Return (x, y) of the center of cell containing provided text 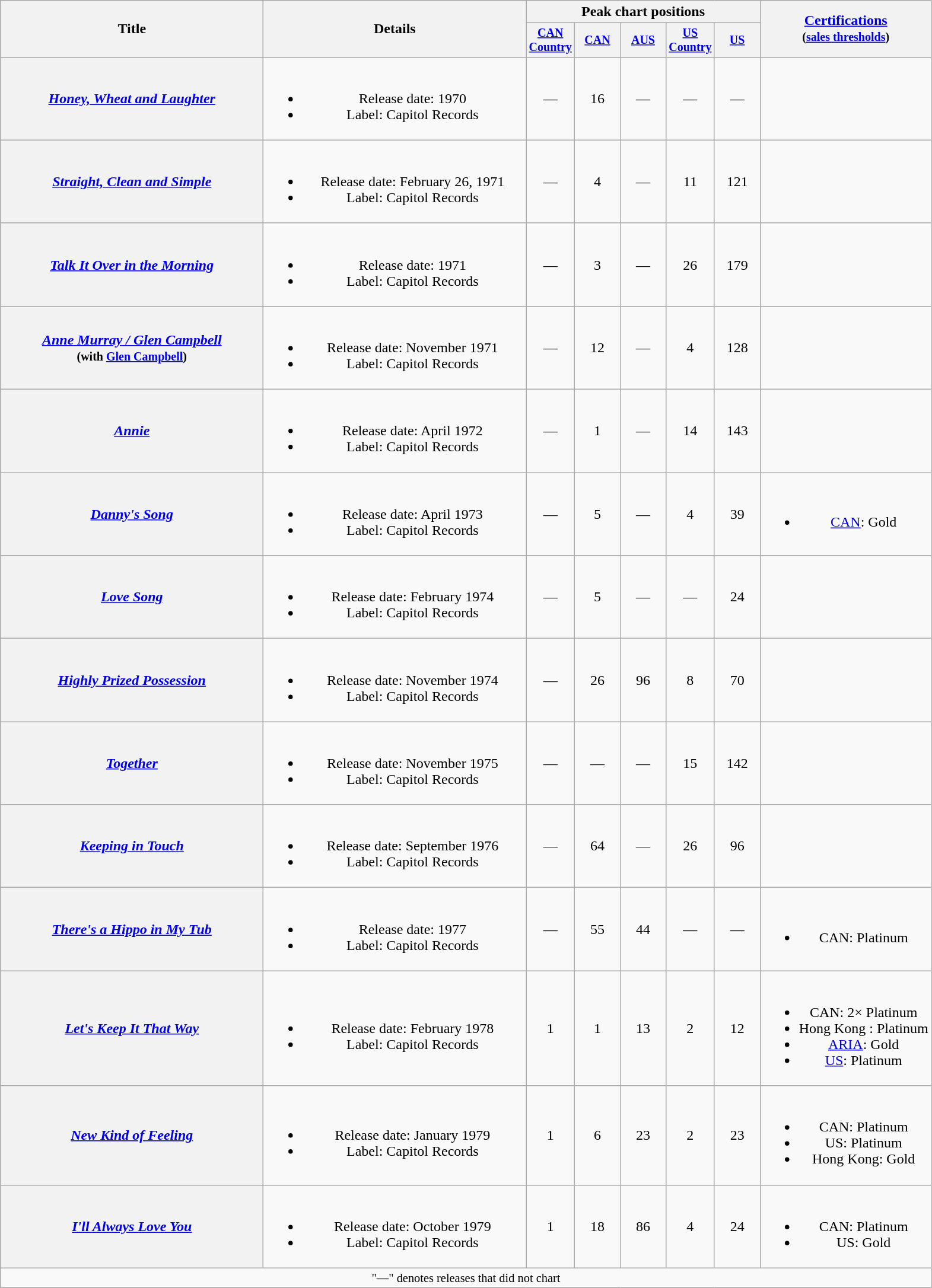
86 (643, 1226)
70 (737, 680)
Release date: 1971Label: Capitol Records (395, 264)
Together (132, 763)
Love Song (132, 597)
"—" denotes releases that did not chart (466, 1278)
US Country (690, 40)
15 (690, 763)
13 (643, 1028)
CAN: 2× PlatinumHong Kong : PlatinumARIA: GoldUS: Platinum (846, 1028)
Release date: November 1971Label: Capitol Records (395, 347)
143 (737, 431)
CAN Country (551, 40)
CAN: Platinum (846, 929)
CAN (598, 40)
Title (132, 29)
Release date: April 1972Label: Capitol Records (395, 431)
Release date: April 1973Label: Capitol Records (395, 514)
Talk It Over in the Morning (132, 264)
Release date: January 1979Label: Capitol Records (395, 1135)
US (737, 40)
8 (690, 680)
128 (737, 347)
64 (598, 846)
3 (598, 264)
CAN: PlatinumUS: PlatinumHong Kong: Gold (846, 1135)
Annie (132, 431)
16 (598, 98)
121 (737, 181)
142 (737, 763)
Release date: February 26, 1971Label: Capitol Records (395, 181)
11 (690, 181)
Details (395, 29)
Honey, Wheat and Laughter (132, 98)
CAN: PlatinumUS: Gold (846, 1226)
179 (737, 264)
Release date: October 1979Label: Capitol Records (395, 1226)
Release date: February 1978Label: Capitol Records (395, 1028)
55 (598, 929)
44 (643, 929)
Release date: September 1976Label: Capitol Records (395, 846)
Danny's Song (132, 514)
Anne Murray / Glen Campbell(with Glen Campbell) (132, 347)
18 (598, 1226)
39 (737, 514)
Release date: November 1975Label: Capitol Records (395, 763)
Peak chart positions (643, 12)
Let's Keep It That Way (132, 1028)
CAN: Gold (846, 514)
AUS (643, 40)
Release date: 1970Label: Capitol Records (395, 98)
Release date: 1977Label: Capitol Records (395, 929)
Release date: February 1974Label: Capitol Records (395, 597)
Straight, Clean and Simple (132, 181)
6 (598, 1135)
Highly Prized Possession (132, 680)
Certifications(sales thresholds) (846, 29)
I'll Always Love You (132, 1226)
Release date: November 1974Label: Capitol Records (395, 680)
Keeping in Touch (132, 846)
There's a Hippo in My Tub (132, 929)
14 (690, 431)
New Kind of Feeling (132, 1135)
